Capture the cell that displays the provided text and extract its (X, Y) central coordinate. 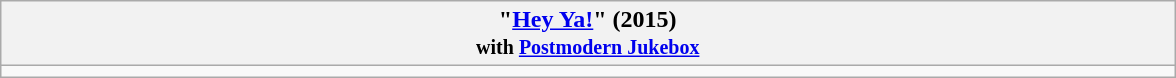
"Hey Ya!" (2015) with Postmodern Jukebox (588, 34)
